Scan for the cell matching the given text and deliver its (x, y) coordinate at center. 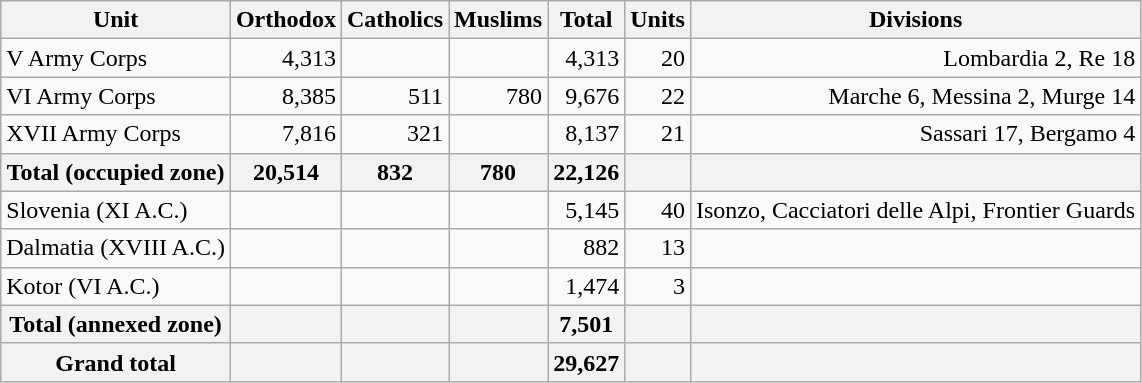
Sassari 17, Bergamo 4 (915, 134)
22,126 (586, 172)
Marche 6, Messina 2, Murge 14 (915, 96)
Lombardia 2, Re 18 (915, 58)
29,627 (586, 362)
511 (394, 96)
1,474 (586, 286)
Units (658, 20)
8,137 (586, 134)
Muslims (498, 20)
Divisions (915, 20)
Unit (116, 20)
21 (658, 134)
VI Army Corps (116, 96)
40 (658, 210)
832 (394, 172)
8,385 (286, 96)
Total (occupied zone) (116, 172)
Slovenia (XI A.C.) (116, 210)
321 (394, 134)
7,816 (286, 134)
Orthodox (286, 20)
Total (586, 20)
22 (658, 96)
3 (658, 286)
XVII Army Corps (116, 134)
Dalmatia (XVIII A.C.) (116, 248)
9,676 (586, 96)
20,514 (286, 172)
Kotor (VI A.C.) (116, 286)
20 (658, 58)
13 (658, 248)
5,145 (586, 210)
Total (annexed zone) (116, 324)
882 (586, 248)
V Army Corps (116, 58)
7,501 (586, 324)
Grand total (116, 362)
Catholics (394, 20)
Isonzo, Cacciatori delle Alpi, Frontier Guards (915, 210)
